Extract the (X, Y) coordinate from the center of the cell holding the provided text.  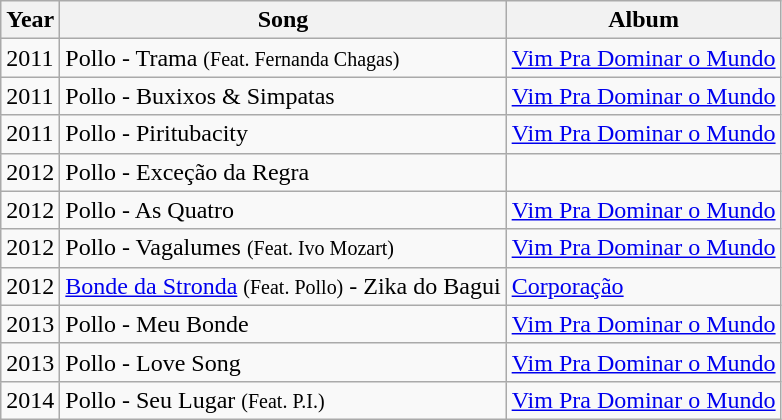
2014 (30, 400)
Year (30, 20)
Pollo - As Quatro (283, 210)
Pollo - Vagalumes (Feat. Ivo Mozart) (283, 248)
Song (283, 20)
Album (644, 20)
Pollo - Exceção da Regra (283, 172)
Pollo - Seu Lugar (Feat. P.I.) (283, 400)
Pollo - Meu Bonde (283, 324)
Corporação (644, 286)
Pollo - Buxixos & Simpatas (283, 96)
Pollo - Trama (Feat. Fernanda Chagas) (283, 58)
Pollo - Love Song (283, 362)
Pollo - Piritubacity (283, 134)
Bonde da Stronda (Feat. Pollo) - Zika do Bagui (283, 286)
